Extract the [x, y] coordinate from the center of the cell holding the provided text.  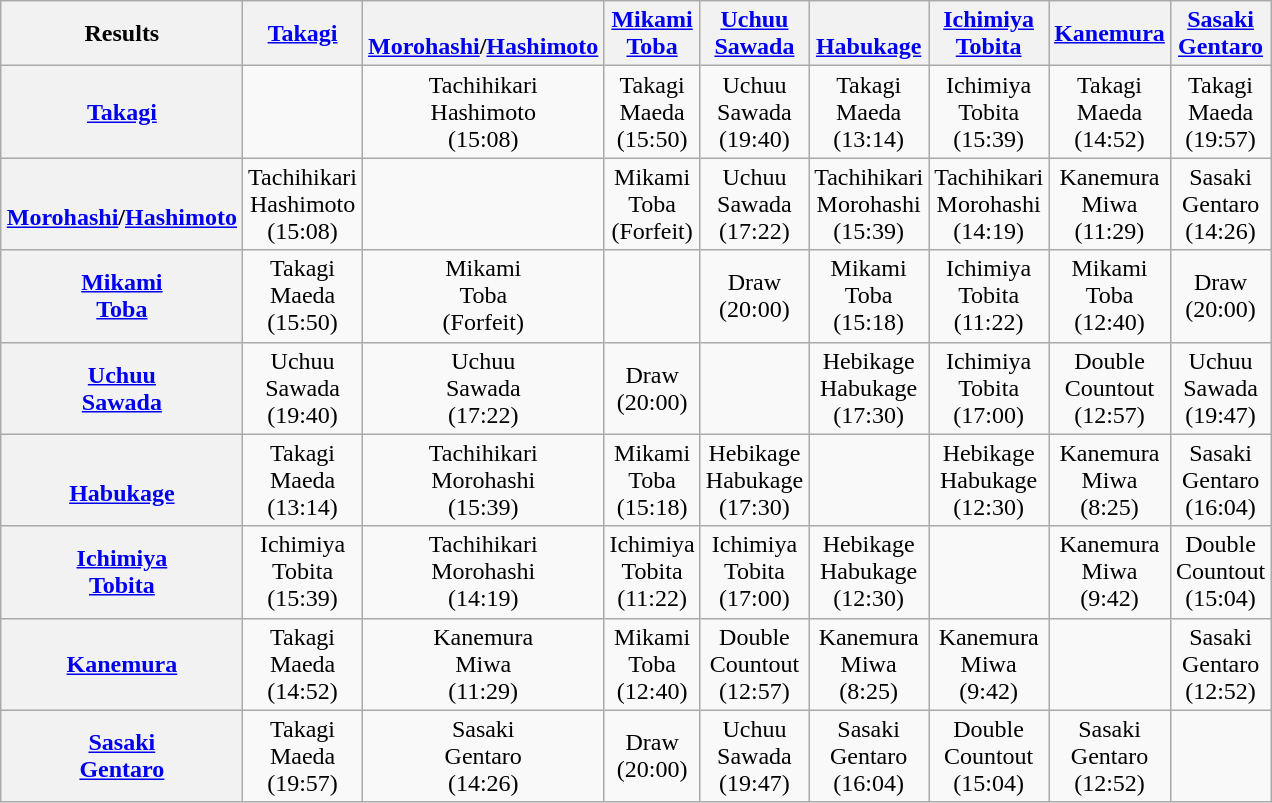
Results [122, 34]
